Return (X, Y) of the center of cell containing provided text 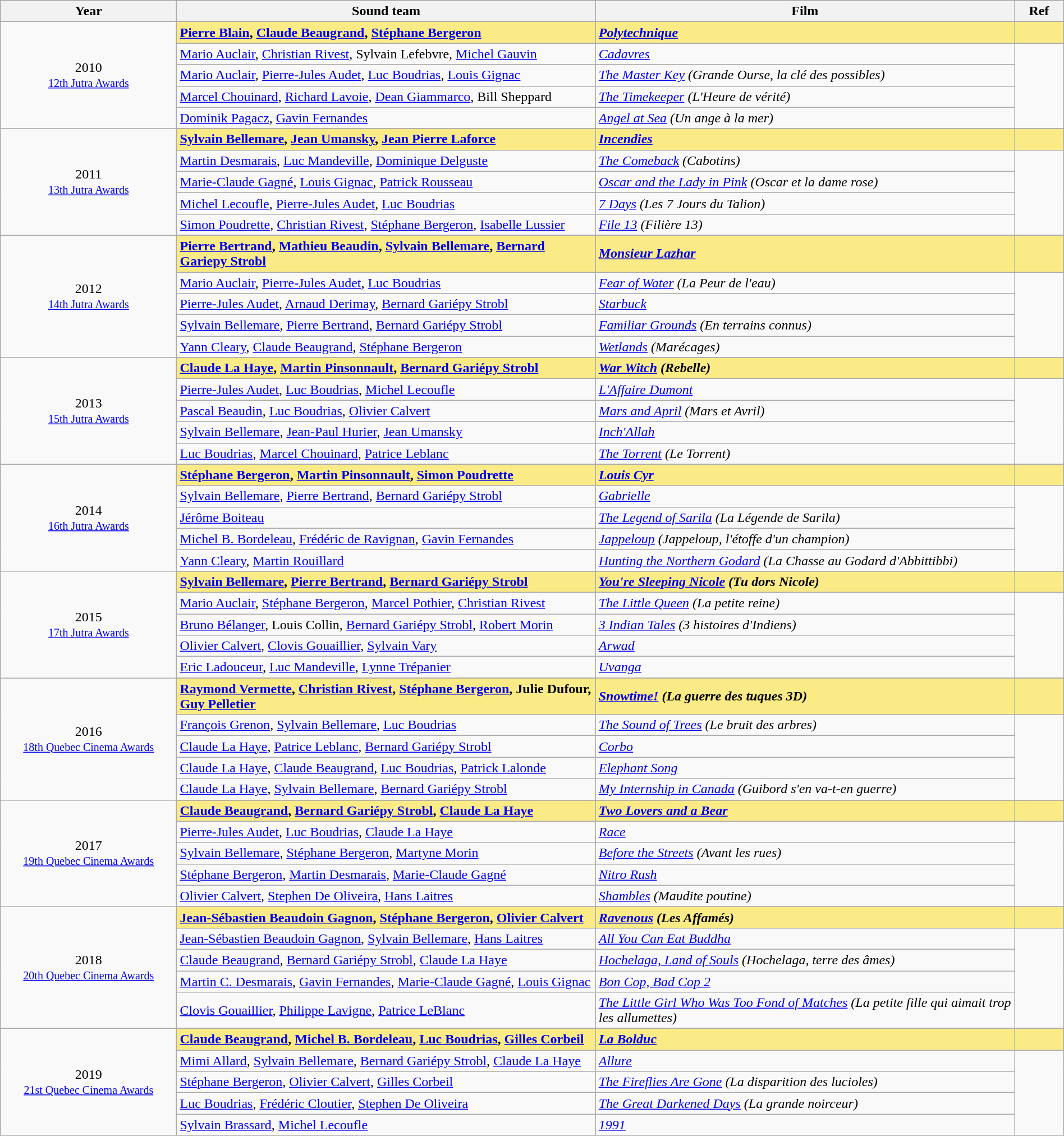
2014 16th Jutra Awards (89, 517)
Elephant Song (805, 768)
The Legend of Sarila (La Légende de Sarila) (805, 517)
Corbo (805, 746)
Stéphane Bergeron, Martin Pinsonnault, Simon Poudrette (386, 475)
Sylvain Bellemare, Jean Umansky, Jean Pierre Laforce (386, 139)
Mario Auclair, Pierre-Jules Audet, Luc Boudrias, Louis Gignac (386, 75)
Monsieur Lazhar (805, 254)
Luc Boudrias, Frédéric Cloutier, Stephen De Oliveira (386, 1103)
Nitro Rush (805, 874)
Jean-Sébastien Beaudoin Gagnon, Stéphane Bergeron, Olivier Calvert (386, 917)
Jappeloup (Jappeloup, l'étoffe d'un champion) (805, 539)
The Fireflies Are Gone (La disparition des lucioles) (805, 1082)
Yann Cleary, Martin Rouillard (386, 560)
3 Indian Tales (3 histoires d'Indiens) (805, 625)
2011 13th Jutra Awards (89, 182)
Jérôme Boiteau (386, 517)
1991 (805, 1125)
You're Sleeping Nicole (Tu dors Nicole) (805, 581)
Pierre Bertrand, Mathieu Beaudin, Sylvain Bellemare, Bernard Gariepy Strobl (386, 254)
Race (805, 832)
François Grenon, Sylvain Bellemare, Luc Boudrias (386, 725)
Ref (1039, 11)
Jean-Sébastien Beaudoin Gagnon, Sylvain Bellemare, Hans Laitres (386, 938)
The Great Darkened Days (La grande noirceur) (805, 1103)
The Timekeeper (L'Heure de vérité) (805, 97)
Dominik Pagacz, Gavin Fernandes (386, 118)
Two Lovers and a Bear (805, 810)
War Witch (Rebelle) (805, 368)
Mario Auclair, Stéphane Bergeron, Marcel Pothier, Christian Rivest (386, 603)
Hochelaga, Land of Souls (Hochelaga, terre des âmes) (805, 960)
Fear of Water (La Peur de l'eau) (805, 282)
Ravenous (Les Affamés) (805, 917)
Inch'Allah (805, 432)
File 13 (Filière 13) (805, 225)
Stéphane Bergeron, Olivier Calvert, Gilles Corbeil (386, 1082)
2013 15th Jutra Awards (89, 411)
The Little Queen (La petite reine) (805, 603)
Sound team (386, 11)
La Bolduc (805, 1039)
Michel B. Bordeleau, Frédéric de Ravignan, Gavin Fernandes (386, 539)
Snowtime! (La guerre des tuques 3D) (805, 696)
Louis Cyr (805, 475)
Pascal Beaudin, Luc Boudrias, Olivier Calvert (386, 411)
My Internship in Canada (Guibord s'en va-t-en guerre) (805, 789)
Gabrielle (805, 496)
Year (89, 11)
Sylvain Bellemare, Jean-Paul Hurier, Jean Umansky (386, 432)
Pierre-Jules Audet, Arnaud Derimay, Bernard Gariépy Strobl (386, 304)
Sylvain Bellemare, Stéphane Bergeron, Martyne Morin (386, 853)
Claude Beaugrand, Michel B. Bordeleau, Luc Boudrias, Gilles Corbeil (386, 1039)
Oscar and the Lady in Pink (Oscar et la dame rose) (805, 182)
Polytechnique (805, 33)
7 Days (Les 7 Jours du Talion) (805, 203)
2016 18th Quebec Cinema Awards (89, 739)
Olivier Calvert, Stephen De Oliveira, Hans Laitres (386, 896)
Claude La Haye, Martin Pinsonnault, Bernard Gariépy Strobl (386, 368)
Mimi Allard, Sylvain Bellemare, Bernard Gariépy Strobl, Claude La Haye (386, 1061)
Incendies (805, 139)
Eric Ladouceur, Luc Mandeville, Lynne Trépanier (386, 667)
The Sound of Trees (Le bruit des arbres) (805, 725)
Yann Cleary, Claude Beaugrand, Stéphane Bergeron (386, 347)
Familiar Grounds (En terrains connus) (805, 326)
Cadavres (805, 54)
Marie-Claude Gagné, Louis Gignac, Patrick Rousseau (386, 182)
Arwad (805, 646)
Marcel Chouinard, Richard Lavoie, Dean Giammarco, Bill Sheppard (386, 97)
Claude La Haye, Patrice Leblanc, Bernard Gariépy Strobl (386, 746)
Starbuck (805, 304)
2018 20th Quebec Cinema Awards (89, 968)
Pierre Blain, Claude Beaugrand, Stéphane Bergeron (386, 33)
Bon Cop, Bad Cop 2 (805, 982)
The Little Girl Who Was Too Fond of Matches (La petite fille qui aimait trop les allumettes) (805, 1010)
Uvanga (805, 667)
2017 19th Quebec Cinema Awards (89, 853)
Mars and April (Mars et Avril) (805, 411)
All You Can Eat Buddha (805, 938)
2010 12th Jutra Awards (89, 75)
2015 17th Jutra Awards (89, 624)
2019 21st Quebec Cinema Awards (89, 1082)
Luc Boudrias, Marcel Chouinard, Patrice Leblanc (386, 454)
Olivier Calvert, Clovis Gouaillier, Sylvain Vary (386, 646)
Sylvain Brassard, Michel Lecoufle (386, 1125)
Raymond Vermette, Christian Rivest, Stéphane Bergeron, Julie Dufour, Guy Pelletier (386, 696)
Allure (805, 1061)
Film (805, 11)
Hunting the Northern Godard (La Chasse au Godard d'Abbittibbi) (805, 560)
Shambles (Maudite poutine) (805, 896)
Angel at Sea (Un ange à la mer) (805, 118)
Claude La Haye, Sylvain Bellemare, Bernard Gariépy Strobl (386, 789)
Michel Lecoufle, Pierre-Jules Audet, Luc Boudrias (386, 203)
Pierre-Jules Audet, Luc Boudrias, Claude La Haye (386, 832)
Simon Poudrette, Christian Rivest, Stéphane Bergeron, Isabelle Lussier (386, 225)
Before the Streets (Avant les rues) (805, 853)
Bruno Bélanger, Louis Collin, Bernard Gariépy Strobl, Robert Morin (386, 625)
Claude La Haye, Claude Beaugrand, Luc Boudrias, Patrick Lalonde (386, 768)
Martin Desmarais, Luc Mandeville, Dominique Delguste (386, 161)
Pierre-Jules Audet, Luc Boudrias, Michel Lecoufle (386, 390)
2012 14th Jutra Awards (89, 296)
Mario Auclair, Pierre-Jules Audet, Luc Boudrias (386, 282)
Wetlands (Marécages) (805, 347)
Mario Auclair, Christian Rivest, Sylvain Lefebvre, Michel Gauvin (386, 54)
L'Affaire Dumont (805, 390)
The Comeback (Cabotins) (805, 161)
The Torrent (Le Torrent) (805, 454)
The Master Key (Grande Ourse, la clé des possibles) (805, 75)
Stéphane Bergeron, Martin Desmarais, Marie-Claude Gagné (386, 874)
Clovis Gouaillier, Philippe Lavigne, Patrice LeBlanc (386, 1010)
Martin C. Desmarais, Gavin Fernandes, Marie-Claude Gagné, Louis Gignac (386, 982)
